From the cell containing the given text, extract its center point as [X, Y] coordinate. 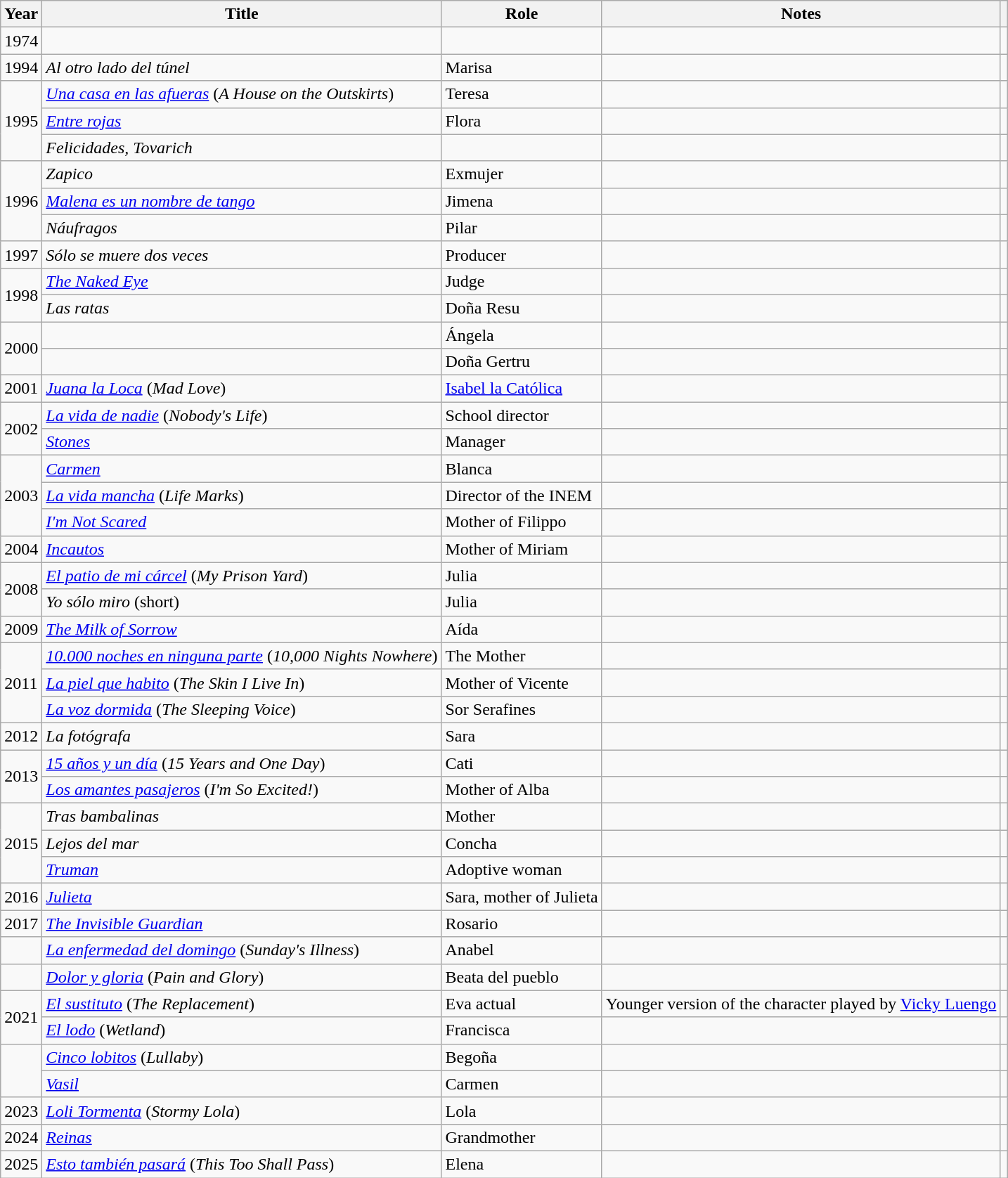
La vida de nadie (Nobody's Life) [242, 415]
Loli Tormenta (Stormy Lola) [242, 1111]
2021 [21, 1017]
Yo sólo miro (short) [242, 602]
Cinco lobitos (Lullaby) [242, 1057]
2015 [21, 843]
Lejos del mar [242, 843]
Cati [522, 763]
La enfermedad del domingo (Sunday's Illness) [242, 950]
Sólo se muere dos veces [242, 254]
Reinas [242, 1137]
La fotógrafa [242, 736]
Tras bambalinas [242, 817]
2003 [21, 496]
Dolor y gloria (Pain and Glory) [242, 977]
1996 [21, 201]
Beata del pueblo [522, 977]
The Mother [522, 656]
El sustituto (The Replacement) [242, 1004]
2023 [21, 1111]
Mother of Alba [522, 790]
The Milk of Sorrow [242, 629]
Mother of Filippo [522, 522]
Title [242, 14]
Lola [522, 1111]
Juana la Loca (Mad Love) [242, 389]
2008 [21, 589]
Una casa en las afueras (A House on the Outskirts) [242, 94]
Esto también pasará (This Too Shall Pass) [242, 1164]
Felicidades, Tovarich [242, 148]
Stones [242, 442]
Sara, mother of Julieta [522, 897]
El patio de mi cárcel (My Prison Yard) [242, 576]
Isabel la Católica [522, 389]
Vasil [242, 1084]
2009 [21, 629]
2017 [21, 924]
Judge [522, 281]
Náufragos [242, 228]
Anabel [522, 950]
Younger version of the character played by Vicky Luengo [801, 1004]
Mother of Vicente [522, 682]
Exmujer [522, 174]
Blanca [522, 469]
1995 [21, 121]
La vida mancha (Life Marks) [242, 496]
Producer [522, 254]
Mother of Miriam [522, 549]
2000 [21, 349]
Year [21, 14]
Pilar [522, 228]
2024 [21, 1137]
2012 [21, 736]
15 años y un día (15 Years and One Day) [242, 763]
2025 [21, 1164]
El lodo (Wetland) [242, 1030]
2002 [21, 429]
La voz dormida (The Sleeping Voice) [242, 709]
The Naked Eye [242, 281]
Malena es un nombre de tango [242, 201]
Eva actual [522, 1004]
Julieta [242, 897]
Manager [522, 442]
1997 [21, 254]
Las ratas [242, 308]
Los amantes pasajeros (I'm So Excited!) [242, 790]
Doña Resu [522, 308]
Zapico [242, 174]
Adoptive woman [522, 870]
Al otro lado del túnel [242, 67]
Jimena [522, 201]
Marisa [522, 67]
Sor Serafines [522, 709]
I'm Not Scared [242, 522]
Francisca [522, 1030]
2004 [21, 549]
Begoña [522, 1057]
1974 [21, 41]
2013 [21, 776]
Entre rojas [242, 121]
Teresa [522, 94]
Ángela [522, 335]
The Invisible Guardian [242, 924]
1994 [21, 67]
Elena [522, 1164]
La piel que habito (The Skin I Live In) [242, 682]
Notes [801, 14]
2001 [21, 389]
Grandmother [522, 1137]
Role [522, 14]
Doña Gertru [522, 362]
2016 [21, 897]
Truman [242, 870]
1998 [21, 294]
Incautos [242, 549]
Director of the INEM [522, 496]
2011 [21, 682]
School director [522, 415]
Aída [522, 629]
10.000 noches en ninguna parte (10,000 Nights Nowhere) [242, 656]
Concha [522, 843]
Flora [522, 121]
Sara [522, 736]
Mother [522, 817]
Rosario [522, 924]
